Scan for the cell matching the given text and deliver its (X, Y) coordinate at center. 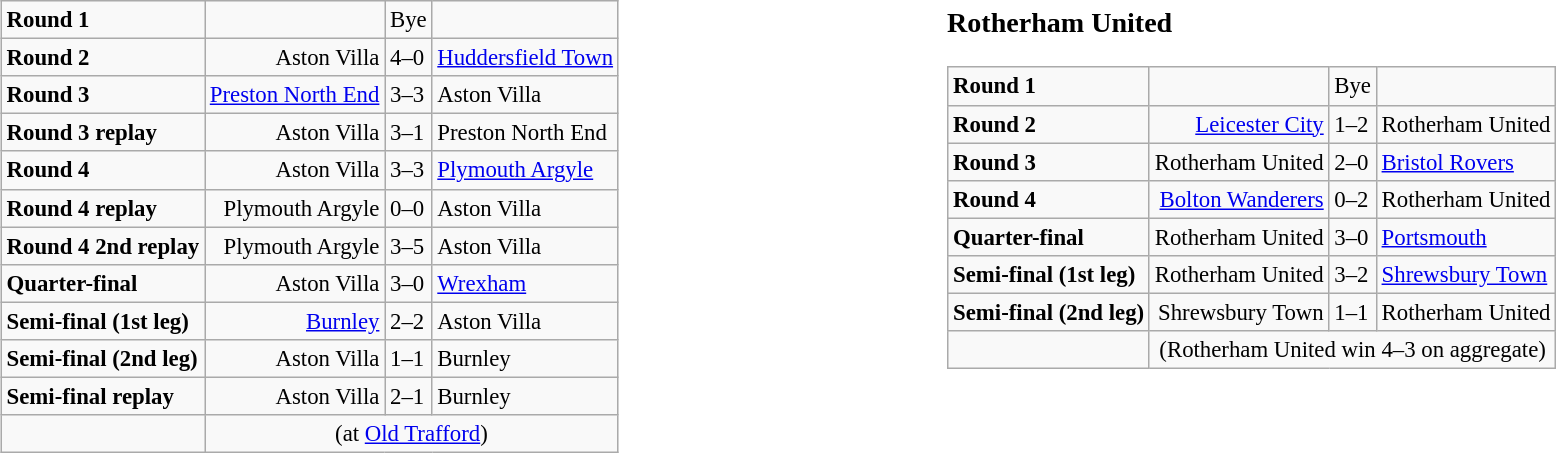
Round 4 replay (102, 208)
1–2 (1352, 124)
Leicester City (1239, 124)
0–2 (1352, 199)
Wrexham (525, 283)
Bolton Wanderers (1239, 199)
(at Old Trafford) (411, 434)
2–2 (408, 321)
2–0 (1352, 162)
3–1 (408, 133)
Bristol Rovers (1466, 162)
Portsmouth (1466, 237)
Round 4 2nd replay (102, 246)
(Rotherham United win 4–3 on aggregate) (1352, 350)
2–1 (408, 396)
Huddersfield Town (525, 58)
3–2 (1352, 274)
3–5 (408, 246)
0–0 (408, 208)
4–0 (408, 58)
Round 3 replay (102, 133)
Semi-final replay (102, 396)
